Return the [x, y] coordinate for the center point of the cell that contains the specified text.  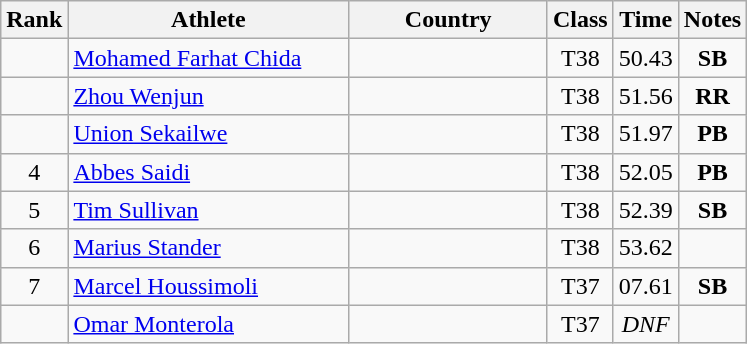
Notes [712, 20]
52.05 [646, 172]
Marius Stander [208, 248]
Athlete [208, 20]
Mohamed Farhat Chida [208, 58]
RR [712, 96]
Class [580, 20]
Tim Sullivan [208, 210]
Zhou Wenjun [208, 96]
Country [448, 20]
5 [34, 210]
7 [34, 286]
6 [34, 248]
Omar Monterola [208, 324]
Abbes Saidi [208, 172]
Time [646, 20]
DNF [646, 324]
51.56 [646, 96]
07.61 [646, 286]
Rank [34, 20]
Marcel Houssimoli [208, 286]
50.43 [646, 58]
4 [34, 172]
Union Sekailwe [208, 134]
52.39 [646, 210]
53.62 [646, 248]
51.97 [646, 134]
